Find where the given text appears and provide that cell's center as (x, y) coordinate. 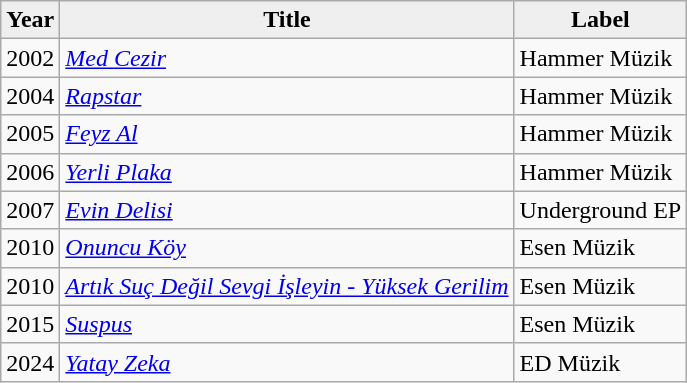
Year (30, 20)
Suspus (287, 324)
Med Cezir (287, 58)
2005 (30, 134)
Title (287, 20)
2015 (30, 324)
ED Müzik (600, 362)
Rapstar (287, 96)
Underground EP (600, 210)
2007 (30, 210)
Label (600, 20)
2004 (30, 96)
Evin Delisi (287, 210)
Feyz Al (287, 134)
2006 (30, 172)
Onuncu Köy (287, 248)
Artık Suç Değil Sevgi İşleyin - Yüksek Gerilim (287, 286)
Yatay Zeka (287, 362)
2002 (30, 58)
2024 (30, 362)
Yerli Plaka (287, 172)
